Return the [X, Y] coordinate for the center point of the cell that contains the specified text.  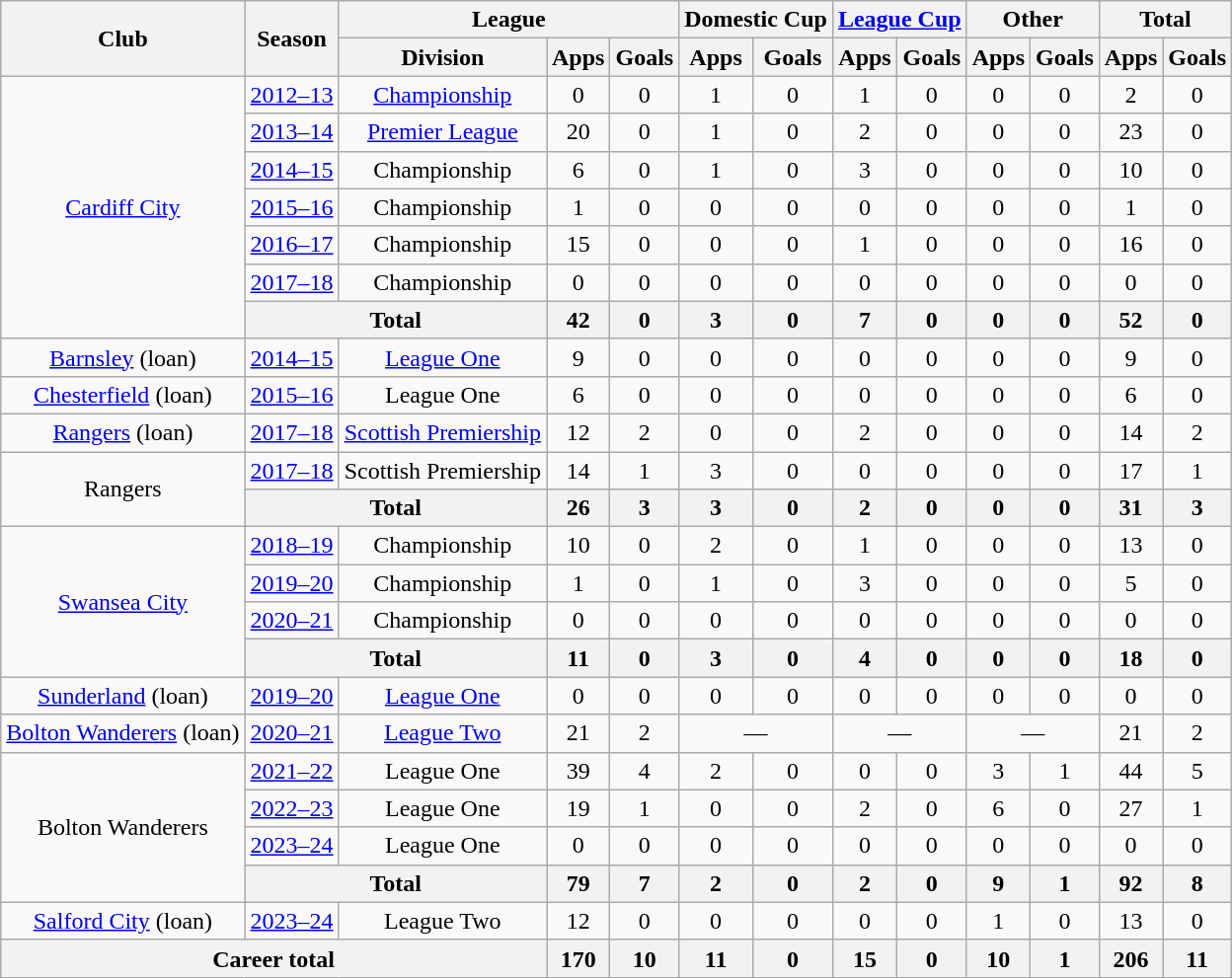
Chesterfield (loan) [122, 395]
Rangers [122, 489]
Sunderland (loan) [122, 696]
79 [578, 883]
Salford City (loan) [122, 921]
2012–13 [292, 95]
92 [1130, 883]
Season [292, 38]
26 [578, 508]
44 [1130, 771]
Club [122, 38]
20 [578, 132]
2021–22 [292, 771]
52 [1130, 320]
23 [1130, 132]
206 [1130, 958]
19 [578, 808]
Bolton Wanderers (loan) [122, 733]
Barnsley (loan) [122, 357]
39 [578, 771]
2018–19 [292, 546]
League Cup [899, 20]
Rangers (loan) [122, 432]
Bolton Wanderers [122, 827]
2022–23 [292, 808]
2016–17 [292, 245]
Division [442, 57]
31 [1130, 508]
42 [578, 320]
Premier League [442, 132]
League [509, 20]
16 [1130, 245]
Swansea City [122, 602]
Cardiff City [122, 207]
17 [1130, 471]
2013–14 [292, 132]
Career total [274, 958]
Domestic Cup [756, 20]
18 [1130, 658]
8 [1197, 883]
27 [1130, 808]
Other [1033, 20]
170 [578, 958]
